Find where the given text appears and provide that cell's center as (X, Y) coordinate. 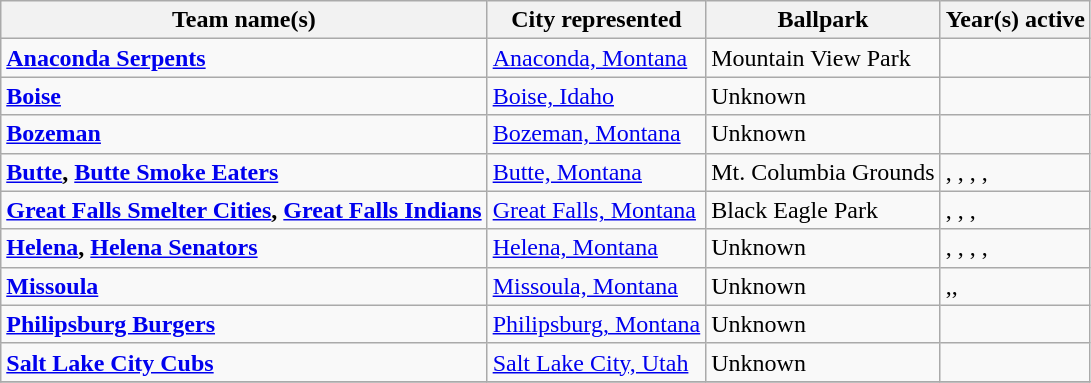
Salt Lake City, Utah (596, 362)
Mountain View Park (823, 58)
Boise (244, 96)
Great Falls, Montana (596, 210)
Philipsburg Burgers (244, 324)
Mt. Columbia Grounds (823, 172)
Bozeman, Montana (596, 134)
, , , (1015, 210)
Boise, Idaho (596, 96)
Year(s) active (1015, 20)
Salt Lake City Cubs (244, 362)
Team name(s) (244, 20)
Great Falls Smelter Cities, Great Falls Indians (244, 210)
Anaconda, Montana (596, 58)
Helena, Helena Senators (244, 248)
Bozeman (244, 134)
Ballpark (823, 20)
Missoula, Montana (596, 286)
Helena, Montana (596, 248)
Butte, Butte Smoke Eaters (244, 172)
City represented (596, 20)
Black Eagle Park (823, 210)
Anaconda Serpents (244, 58)
Missoula (244, 286)
Butte, Montana (596, 172)
Philipsburg, Montana (596, 324)
,, (1015, 286)
